Search for the cell housing the specified text and yield its (X, Y) center coordinate. 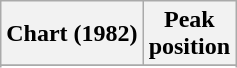
Chart (1982) (72, 34)
Peak position (189, 34)
